Determine the (x, y) coordinate at the center of the cell enclosing the given text.  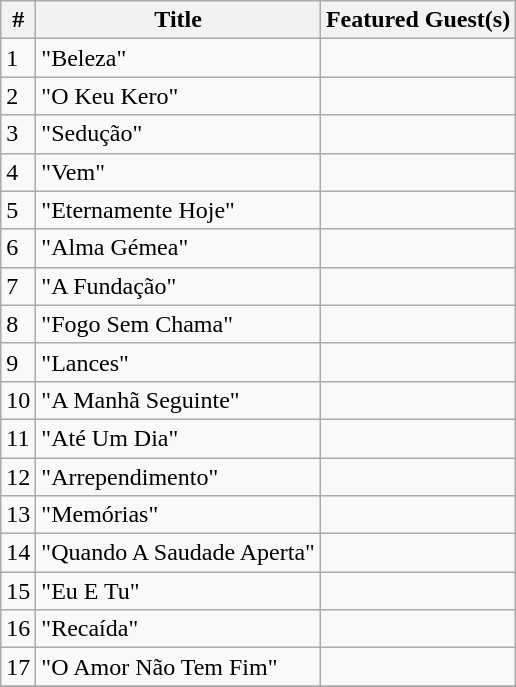
8 (18, 324)
16 (18, 629)
10 (18, 400)
"Eu E Tu" (178, 591)
14 (18, 553)
9 (18, 362)
"Fogo Sem Chama" (178, 324)
12 (18, 477)
15 (18, 591)
"Arrependimento" (178, 477)
7 (18, 286)
"Beleza" (178, 58)
"Recaída" (178, 629)
"Sedução" (178, 134)
"A Manhã Seguinte" (178, 400)
"O Amor Não Tem Fim" (178, 667)
5 (18, 210)
3 (18, 134)
2 (18, 96)
11 (18, 438)
1 (18, 58)
Featured Guest(s) (418, 20)
"Eternamente Hoje" (178, 210)
"Lances" (178, 362)
"Até Um Dia" (178, 438)
"A Fundação" (178, 286)
"Quando A Saudade Aperta" (178, 553)
"Memórias" (178, 515)
6 (18, 248)
17 (18, 667)
13 (18, 515)
# (18, 20)
"O Keu Kero" (178, 96)
"Vem" (178, 172)
"Alma Gémea" (178, 248)
4 (18, 172)
Title (178, 20)
